Find where the given text appears and provide that cell's center as (x, y) coordinate. 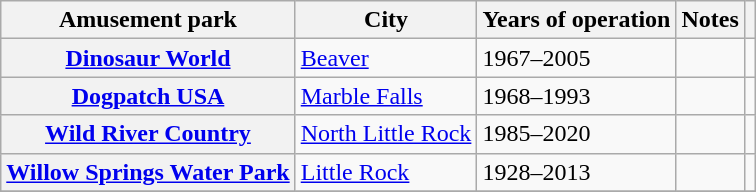
1985–2020 (576, 134)
1968–1993 (576, 96)
Notes (710, 20)
Little Rock (386, 172)
Years of operation (576, 20)
Dinosaur World (148, 58)
Marble Falls (386, 96)
North Little Rock (386, 134)
1928–2013 (576, 172)
Wild River Country (148, 134)
City (386, 20)
Dogpatch USA (148, 96)
Amusement park (148, 20)
1967–2005 (576, 58)
Willow Springs Water Park (148, 172)
Beaver (386, 58)
